Identify which cell holds the provided text, then report its (X, Y) central coordinate. 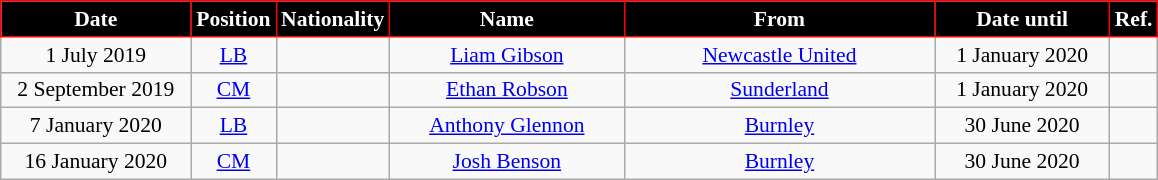
16 January 2020 (96, 162)
Date until (1022, 19)
Ethan Robson (506, 90)
1 July 2019 (96, 55)
From (779, 19)
Ref. (1134, 19)
Sunderland (779, 90)
7 January 2020 (96, 126)
Anthony Glennon (506, 126)
Newcastle United (779, 55)
Date (96, 19)
Josh Benson (506, 162)
Liam Gibson (506, 55)
Nationality (332, 19)
Position (234, 19)
Name (506, 19)
2 September 2019 (96, 90)
